Scan for the cell matching the given text and deliver its (x, y) coordinate at center. 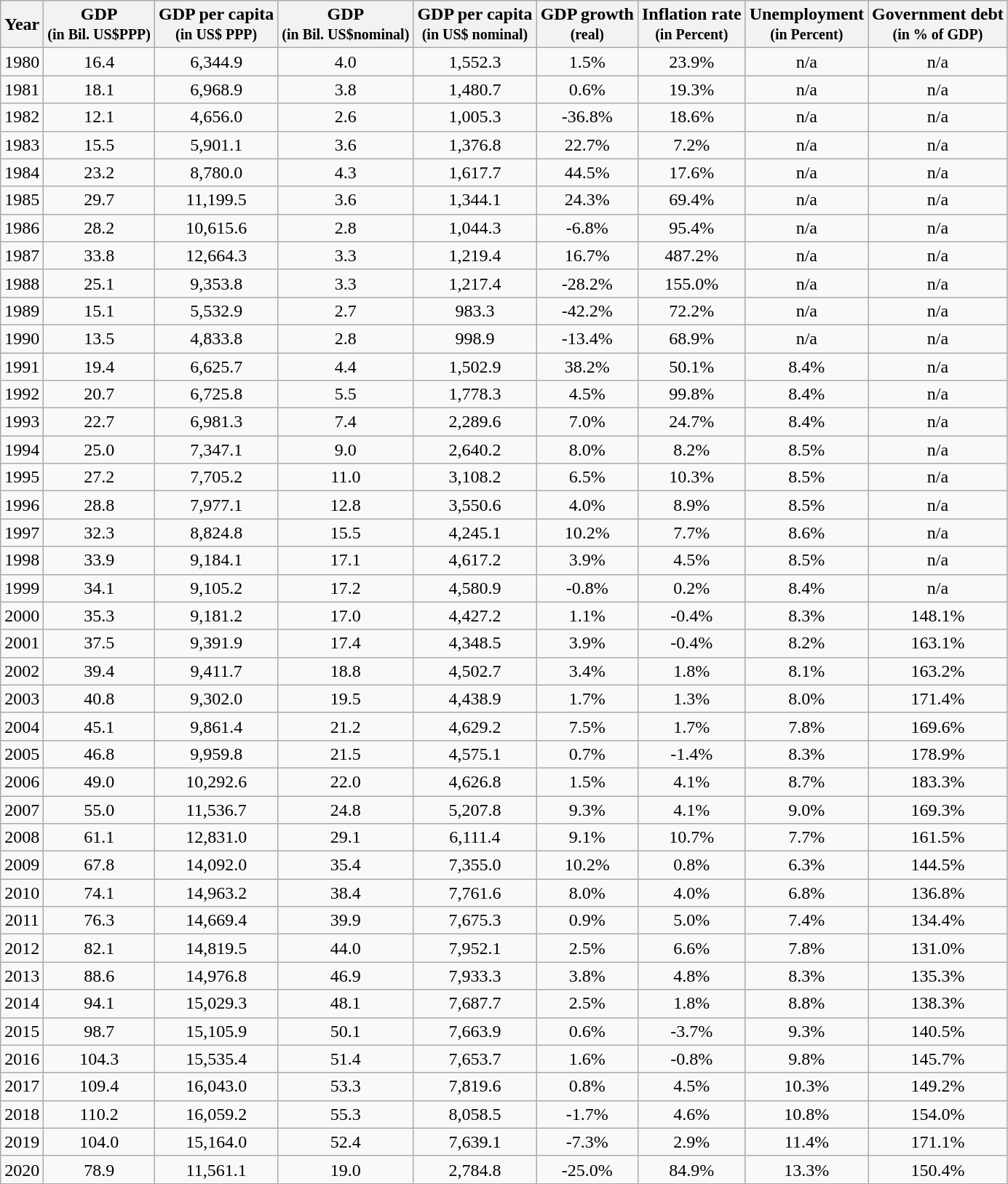
155.0% (691, 283)
61.1 (99, 838)
3.8% (587, 976)
110.2 (99, 1114)
51.4 (346, 1059)
50.1 (346, 1031)
8.9% (691, 505)
1997 (22, 533)
4,245.1 (475, 533)
39.9 (346, 921)
136.8% (938, 893)
22.7 (99, 422)
72.2% (691, 311)
4,580.9 (475, 588)
5,532.9 (217, 311)
2.9% (691, 1142)
39.4 (99, 671)
144.5% (938, 865)
9.0% (806, 810)
45.1 (99, 726)
9,411.7 (217, 671)
46.8 (99, 754)
19.3% (691, 90)
15.1 (99, 311)
20.7 (99, 394)
7,687.7 (475, 1004)
1980 (22, 62)
1984 (22, 172)
38.4 (346, 893)
14,092.0 (217, 865)
33.8 (99, 255)
-1.7% (587, 1114)
GDP(in Bil. US$PPP) (99, 25)
1985 (22, 200)
2005 (22, 754)
29.7 (99, 200)
13.5 (99, 338)
2016 (22, 1059)
10,615.6 (217, 228)
28.8 (99, 505)
Government debt(in % of GDP) (938, 25)
28.2 (99, 228)
-3.7% (691, 1031)
8,824.8 (217, 533)
29.1 (346, 838)
12.1 (99, 117)
18.6% (691, 117)
154.0% (938, 1114)
4,617.2 (475, 560)
2015 (22, 1031)
55.3 (346, 1114)
0.7% (587, 754)
55.0 (99, 810)
2,289.6 (475, 422)
7,977.1 (217, 505)
2004 (22, 726)
7,347.1 (217, 450)
1989 (22, 311)
7.4 (346, 422)
4,348.5 (475, 643)
-36.8% (587, 117)
1986 (22, 228)
9,861.4 (217, 726)
5,207.8 (475, 810)
1,219.4 (475, 255)
35.3 (99, 616)
1,552.3 (475, 62)
16.7% (587, 255)
11,199.5 (217, 200)
-7.3% (587, 1142)
11,536.7 (217, 810)
6,981.3 (217, 422)
8.8% (806, 1004)
12,664.3 (217, 255)
19.0 (346, 1169)
163.1% (938, 643)
88.6 (99, 976)
7.0% (587, 422)
-6.8% (587, 228)
0.2% (691, 588)
17.1 (346, 560)
74.1 (99, 893)
25.0 (99, 450)
1982 (22, 117)
1993 (22, 422)
GDP(in Bil. US$nominal) (346, 25)
7,653.7 (475, 1059)
1,044.3 (475, 228)
17.2 (346, 588)
3,108.2 (475, 477)
99.8% (691, 394)
15,029.3 (217, 1004)
24.3% (587, 200)
82.1 (99, 948)
21.2 (346, 726)
17.4 (346, 643)
4.8% (691, 976)
7.4% (806, 921)
145.7% (938, 1059)
Year (22, 25)
-28.2% (587, 283)
1,005.3 (475, 117)
44.5% (587, 172)
2011 (22, 921)
2006 (22, 782)
1981 (22, 90)
-42.2% (587, 311)
-13.4% (587, 338)
98.7 (99, 1031)
14,976.8 (217, 976)
2007 (22, 810)
Inflation rate(in Percent) (691, 25)
18.1 (99, 90)
4.6% (691, 1114)
95.4% (691, 228)
4,502.7 (475, 671)
7.5% (587, 726)
12,831.0 (217, 838)
21.5 (346, 754)
487.2% (691, 255)
148.1% (938, 616)
25.1 (99, 283)
7,639.1 (475, 1142)
1,502.9 (475, 366)
983.3 (475, 311)
2020 (22, 1169)
2017 (22, 1086)
16,059.2 (217, 1114)
7,761.6 (475, 893)
67.8 (99, 865)
2002 (22, 671)
9.0 (346, 450)
6,968.9 (217, 90)
37.5 (99, 643)
7,952.1 (475, 948)
7,933.3 (475, 976)
5,901.1 (217, 145)
2000 (22, 616)
78.9 (99, 1169)
161.5% (938, 838)
1,480.7 (475, 90)
140.5% (938, 1031)
24.7% (691, 422)
15,535.4 (217, 1059)
4,575.1 (475, 754)
4,438.9 (475, 699)
7,819.6 (475, 1086)
22.7% (587, 145)
14,963.2 (217, 893)
9.1% (587, 838)
GDP per capita(in US$ PPP) (217, 25)
11.0 (346, 477)
14,669.4 (217, 921)
7,355.0 (475, 865)
2010 (22, 893)
14,819.5 (217, 948)
9,181.2 (217, 616)
9.8% (806, 1059)
6.3% (806, 865)
1,617.7 (475, 172)
2012 (22, 948)
2.7 (346, 311)
53.3 (346, 1086)
84.9% (691, 1169)
9,105.2 (217, 588)
32.3 (99, 533)
7,663.9 (475, 1031)
0.9% (587, 921)
163.2% (938, 671)
2008 (22, 838)
109.4 (99, 1086)
2,640.2 (475, 450)
104.3 (99, 1059)
1,376.8 (475, 145)
1.6% (587, 1059)
18.8 (346, 671)
1988 (22, 283)
48.1 (346, 1004)
998.9 (475, 338)
11.4% (806, 1142)
4,629.2 (475, 726)
23.9% (691, 62)
1983 (22, 145)
6,725.8 (217, 394)
2003 (22, 699)
1,778.3 (475, 394)
1990 (22, 338)
150.4% (938, 1169)
19.4 (99, 366)
2013 (22, 976)
52.4 (346, 1142)
8,058.5 (475, 1114)
4,626.8 (475, 782)
7.2% (691, 145)
GDP per capita(in US$ nominal) (475, 25)
3,550.6 (475, 505)
27.2 (99, 477)
4.0 (346, 62)
Unemployment(in Percent) (806, 25)
9,302.0 (217, 699)
2018 (22, 1114)
7,675.3 (475, 921)
35.4 (346, 865)
8.7% (806, 782)
12.8 (346, 505)
4,427.2 (475, 616)
131.0% (938, 948)
134.4% (938, 921)
171.1% (938, 1142)
6,625.7 (217, 366)
76.3 (99, 921)
22.0 (346, 782)
4.3 (346, 172)
10.7% (691, 838)
4.4 (346, 366)
2,784.8 (475, 1169)
2.6 (346, 117)
40.8 (99, 699)
9,391.9 (217, 643)
3.8 (346, 90)
68.9% (691, 338)
9,184.1 (217, 560)
24.8 (346, 810)
-1.4% (691, 754)
6.5% (587, 477)
33.9 (99, 560)
2014 (22, 1004)
94.1 (99, 1004)
44.0 (346, 948)
GDP growth(real) (587, 25)
16.4 (99, 62)
10.8% (806, 1114)
17.0 (346, 616)
6.6% (691, 948)
50.1% (691, 366)
6,344.9 (217, 62)
13.3% (806, 1169)
17.6% (691, 172)
1.3% (691, 699)
69.4% (691, 200)
4,656.0 (217, 117)
2019 (22, 1142)
171.4% (938, 699)
49.0 (99, 782)
4,833.8 (217, 338)
183.3% (938, 782)
5.5 (346, 394)
149.2% (938, 1086)
6.8% (806, 893)
15,105.9 (217, 1031)
1987 (22, 255)
1998 (22, 560)
8.6% (806, 533)
1991 (22, 366)
2009 (22, 865)
9,353.8 (217, 283)
8,780.0 (217, 172)
138.3% (938, 1004)
5.0% (691, 921)
1994 (22, 450)
-25.0% (587, 1169)
19.5 (346, 699)
1999 (22, 588)
23.2 (99, 172)
11,561.1 (217, 1169)
1.1% (587, 616)
2001 (22, 643)
169.6% (938, 726)
6,111.4 (475, 838)
1995 (22, 477)
1,344.1 (475, 200)
16,043.0 (217, 1086)
9,959.8 (217, 754)
1,217.4 (475, 283)
1996 (22, 505)
46.9 (346, 976)
135.3% (938, 976)
3.4% (587, 671)
10,292.6 (217, 782)
169.3% (938, 810)
15,164.0 (217, 1142)
7,705.2 (217, 477)
104.0 (99, 1142)
8.1% (806, 671)
178.9% (938, 754)
38.2% (587, 366)
34.1 (99, 588)
1992 (22, 394)
